Find where the given text appears and provide that cell's center as [x, y] coordinate. 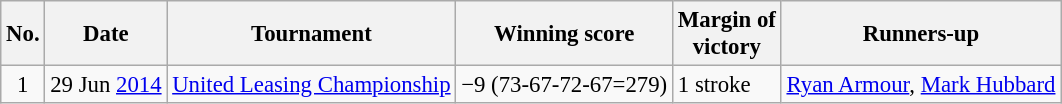
United Leasing Championship [312, 85]
Ryan Armour, Mark Hubbard [921, 85]
Margin ofvictory [726, 34]
29 Jun 2014 [106, 85]
1 stroke [726, 85]
No. [23, 34]
1 [23, 85]
Date [106, 34]
Winning score [564, 34]
Runners-up [921, 34]
Tournament [312, 34]
−9 (73-67-72-67=279) [564, 85]
